Locate the cell with the specified text and output its (X, Y) center coordinate. 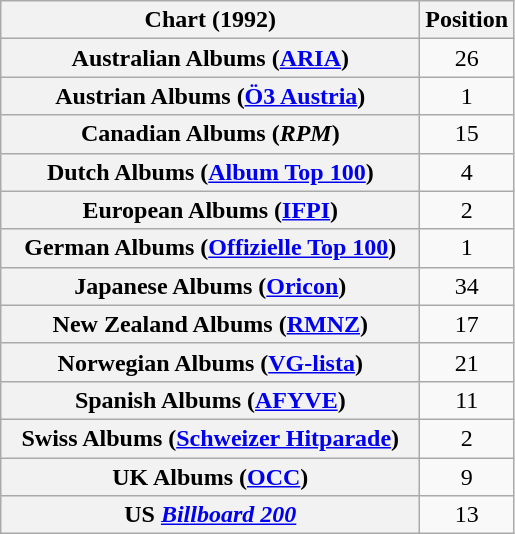
9 (467, 477)
New Zealand Albums (RMNZ) (210, 324)
26 (467, 58)
13 (467, 515)
Japanese Albums (Oricon) (210, 286)
Canadian Albums (RPM) (210, 134)
Dutch Albums (Album Top 100) (210, 172)
Chart (1992) (210, 20)
UK Albums (OCC) (210, 477)
Spanish Albums (AFYVE) (210, 400)
Swiss Albums (Schweizer Hitparade) (210, 438)
15 (467, 134)
German Albums (Offizielle Top 100) (210, 248)
34 (467, 286)
US Billboard 200 (210, 515)
Australian Albums (ARIA) (210, 58)
Position (467, 20)
European Albums (IFPI) (210, 210)
11 (467, 400)
17 (467, 324)
Norwegian Albums (VG-lista) (210, 362)
Austrian Albums (Ö3 Austria) (210, 96)
21 (467, 362)
4 (467, 172)
